Locate the cell with the specified text and output its (X, Y) center coordinate. 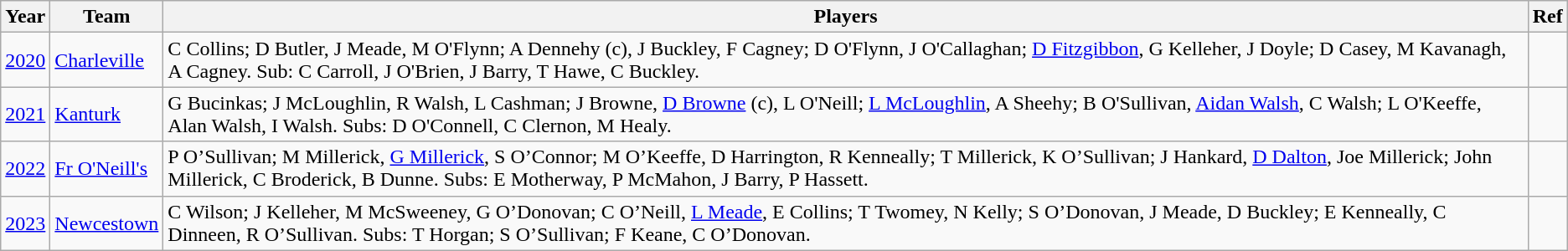
2022 (25, 169)
Players (846, 17)
Team (107, 17)
2023 (25, 223)
Charleville (107, 60)
Year (25, 17)
Kanturk (107, 114)
2021 (25, 114)
2020 (25, 60)
Newcestown (107, 223)
Ref (1548, 17)
Fr O'Neill's (107, 169)
